From the cell containing the given text, extract its center point as (x, y) coordinate. 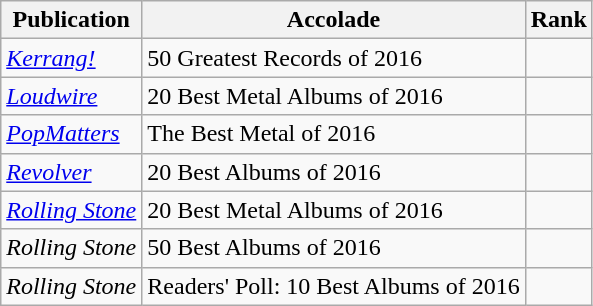
50 Greatest Records of 2016 (334, 58)
The Best Metal of 2016 (334, 134)
Readers' Poll: 10 Best Albums of 2016 (334, 286)
Accolade (334, 20)
Revolver (72, 172)
Kerrang! (72, 58)
PopMatters (72, 134)
Loudwire (72, 96)
50 Best Albums of 2016 (334, 248)
Rank (558, 20)
Publication (72, 20)
20 Best Albums of 2016 (334, 172)
